For the text-containing cell, return its midpoint in [x, y] coordinate format. 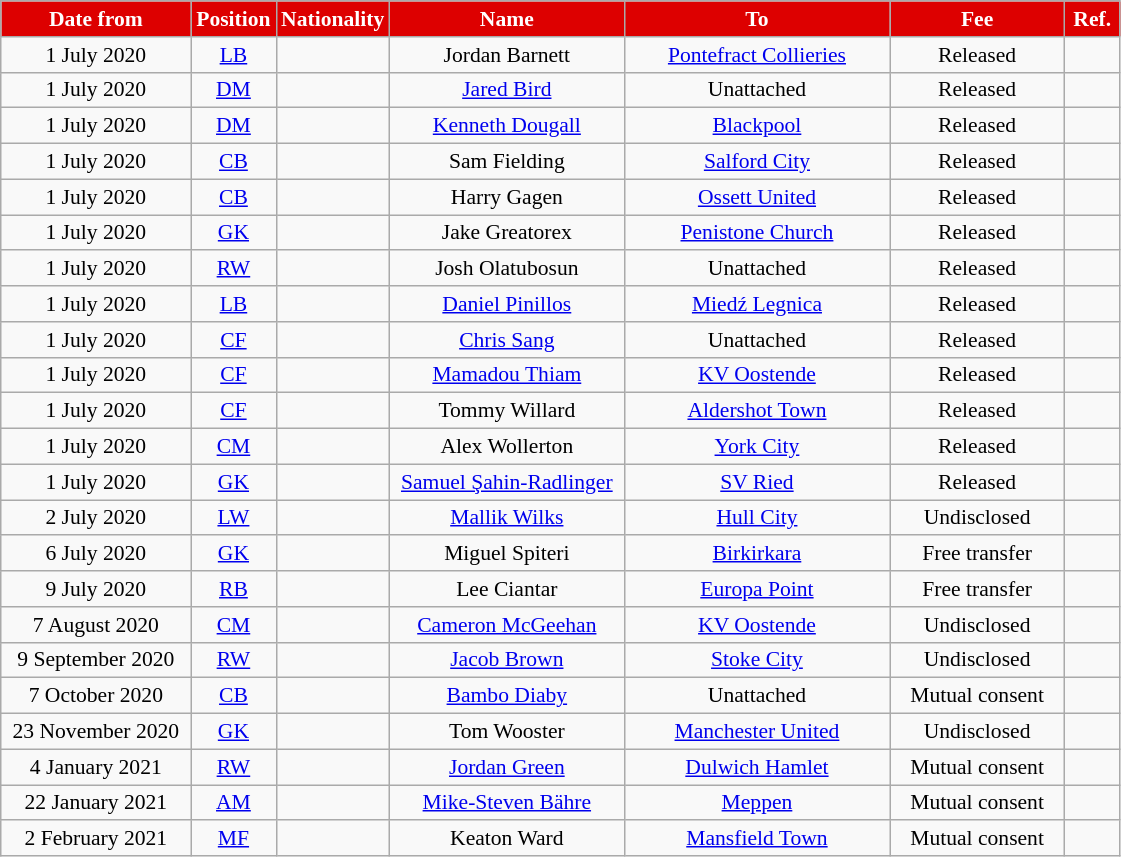
Jordan Barnett [506, 55]
LW [234, 518]
Jared Bird [506, 90]
Kenneth Dougall [506, 126]
Chris Sang [506, 340]
2 February 2021 [96, 839]
Hull City [756, 518]
Cameron McGeehan [506, 625]
Dulwich Hamlet [756, 767]
Tommy Willard [506, 411]
Miguel Spiteri [506, 554]
Keaton Ward [506, 839]
York City [756, 447]
Ossett United [756, 197]
Lee Ciantar [506, 589]
Stoke City [756, 660]
Date from [96, 19]
Nationality [332, 19]
22 January 2021 [96, 803]
Mike-Steven Bähre [506, 803]
MF [234, 839]
Sam Fielding [506, 162]
2 July 2020 [96, 518]
Harry Gagen [506, 197]
Mallik Wilks [506, 518]
6 July 2020 [96, 554]
9 July 2020 [96, 589]
Pontefract Collieries [756, 55]
Jake Greatorex [506, 233]
Name [506, 19]
Birkirkara [756, 554]
Miedź Legnica [756, 304]
Aldershot Town [756, 411]
Jordan Green [506, 767]
Salford City [756, 162]
Fee [978, 19]
7 August 2020 [96, 625]
Blackpool [756, 126]
Mansfield Town [756, 839]
23 November 2020 [96, 732]
Bambo Diaby [506, 696]
SV Ried [756, 482]
Mamadou Thiam [506, 375]
9 September 2020 [96, 660]
Meppen [756, 803]
RB [234, 589]
To [756, 19]
AM [234, 803]
Europa Point [756, 589]
Josh Olatubosun [506, 269]
Jacob Brown [506, 660]
Daniel Pinillos [506, 304]
Tom Wooster [506, 732]
Samuel Şahin-Radlinger [506, 482]
Alex Wollerton [506, 447]
Position [234, 19]
Manchester United [756, 732]
4 January 2021 [96, 767]
7 October 2020 [96, 696]
Ref. [1092, 19]
Penistone Church [756, 233]
